Return [x, y] of the center of cell containing provided text 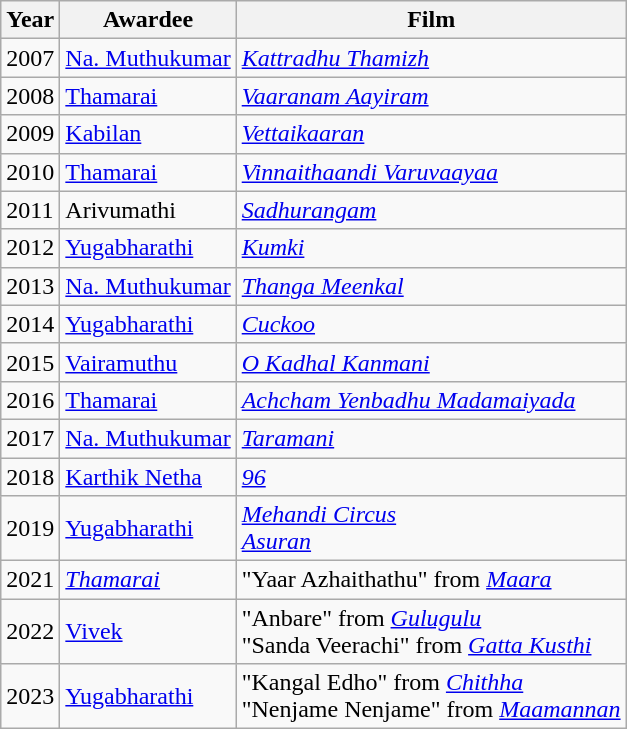
Vairamuthu [148, 362]
Sadhurangam [431, 210]
2021 [30, 580]
2008 [30, 96]
Awardee [148, 20]
Vettaikaaran [431, 134]
Thanga Meenkal [431, 286]
2022 [30, 632]
2010 [30, 172]
2018 [30, 477]
2009 [30, 134]
"Yaar Azhaithathu" from Maara [431, 580]
Cuckoo [431, 324]
Mehandi CircusAsuran [431, 528]
96 [431, 477]
Arivumathi [148, 210]
2017 [30, 438]
Achcham Yenbadhu Madamaiyada [431, 400]
2012 [30, 248]
2016 [30, 400]
"Anbare" from Gulugulu"Sanda Veerachi" from Gatta Kusthi [431, 632]
Kabilan [148, 134]
Kumki [431, 248]
Year [30, 20]
2013 [30, 286]
Kattradhu Thamizh [431, 58]
2014 [30, 324]
Taramani [431, 438]
O Kadhal Kanmani [431, 362]
2015 [30, 362]
"Kangal Edho" from Chithha"Nenjame Nenjame" from Maamannan [431, 696]
Vivek [148, 632]
Vinnaithaandi Varuvaayaa [431, 172]
Vaaranam Aayiram [431, 96]
2007 [30, 58]
2011 [30, 210]
2023 [30, 696]
Film [431, 20]
Karthik Netha [148, 477]
2019 [30, 528]
